Pinpoint the cell where the given text exists, returning its (X, Y) midpoint coordinate. 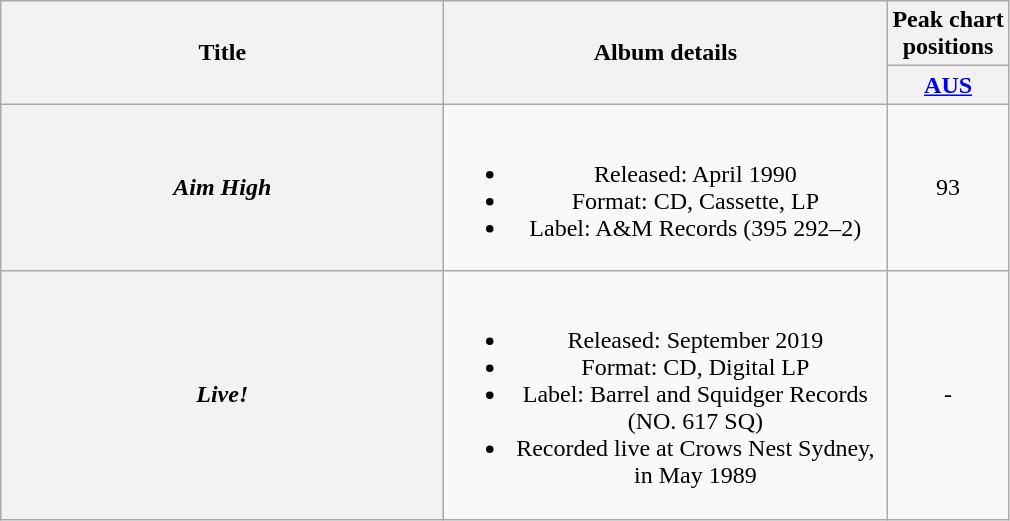
Released: September 2019Format: CD, Digital LPLabel: Barrel and Squidger Records (NO. 617 SQ)Recorded live at Crows Nest Sydney, in May 1989 (666, 395)
Aim High (222, 188)
- (948, 395)
Peak chartpositions (948, 34)
AUS (948, 85)
Album details (666, 52)
Live! (222, 395)
Title (222, 52)
93 (948, 188)
Released: April 1990Format: CD, Cassette, LPLabel: A&M Records (395 292–2) (666, 188)
